Detect which cell encompasses the target text, then output its (x, y) center coordinate. 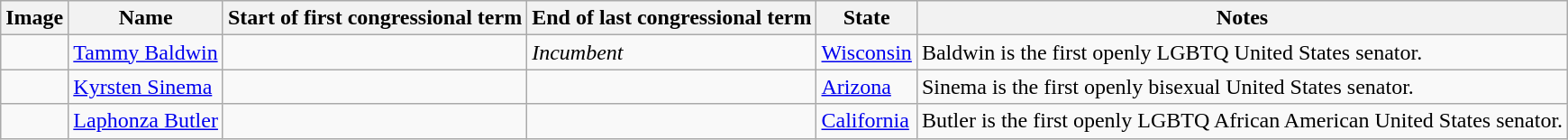
Kyrsten Sinema (146, 87)
Incumbent (672, 52)
Arizona (867, 87)
Laphonza Butler (146, 121)
Wisconsin (867, 52)
Name (146, 18)
Image (34, 18)
Start of first congressional term (375, 18)
California (867, 121)
Baldwin is the first openly LGBTQ United States senator. (1242, 52)
State (867, 18)
Sinema is the first openly bisexual United States senator. (1242, 87)
End of last congressional term (672, 18)
Butler is the first openly LGBTQ African American United States senator. (1242, 121)
Tammy Baldwin (146, 52)
Notes (1242, 18)
